Scan for the cell matching the given text and deliver its (X, Y) coordinate at center. 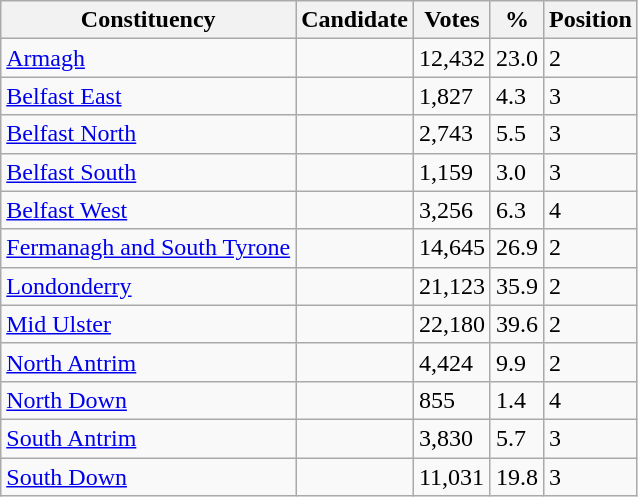
North Antrim (148, 362)
855 (452, 400)
Votes (452, 20)
Belfast North (148, 134)
19.8 (516, 477)
12,432 (452, 58)
1,159 (452, 172)
1.4 (516, 400)
3,256 (452, 210)
Constituency (148, 20)
2,743 (452, 134)
North Down (148, 400)
14,645 (452, 248)
Position (591, 20)
23.0 (516, 58)
Belfast South (148, 172)
9.9 (516, 362)
Candidate (355, 20)
3,830 (452, 438)
South Antrim (148, 438)
4.3 (516, 96)
6.3 (516, 210)
1,827 (452, 96)
Belfast East (148, 96)
21,123 (452, 286)
Fermanagh and South Tyrone (148, 248)
South Down (148, 477)
% (516, 20)
5.7 (516, 438)
26.9 (516, 248)
Londonderry (148, 286)
22,180 (452, 324)
11,031 (452, 477)
Armagh (148, 58)
4,424 (452, 362)
3.0 (516, 172)
39.6 (516, 324)
Mid Ulster (148, 324)
5.5 (516, 134)
Belfast West (148, 210)
35.9 (516, 286)
